Output the (X, Y) coordinate of the center of the cell containing the given text.  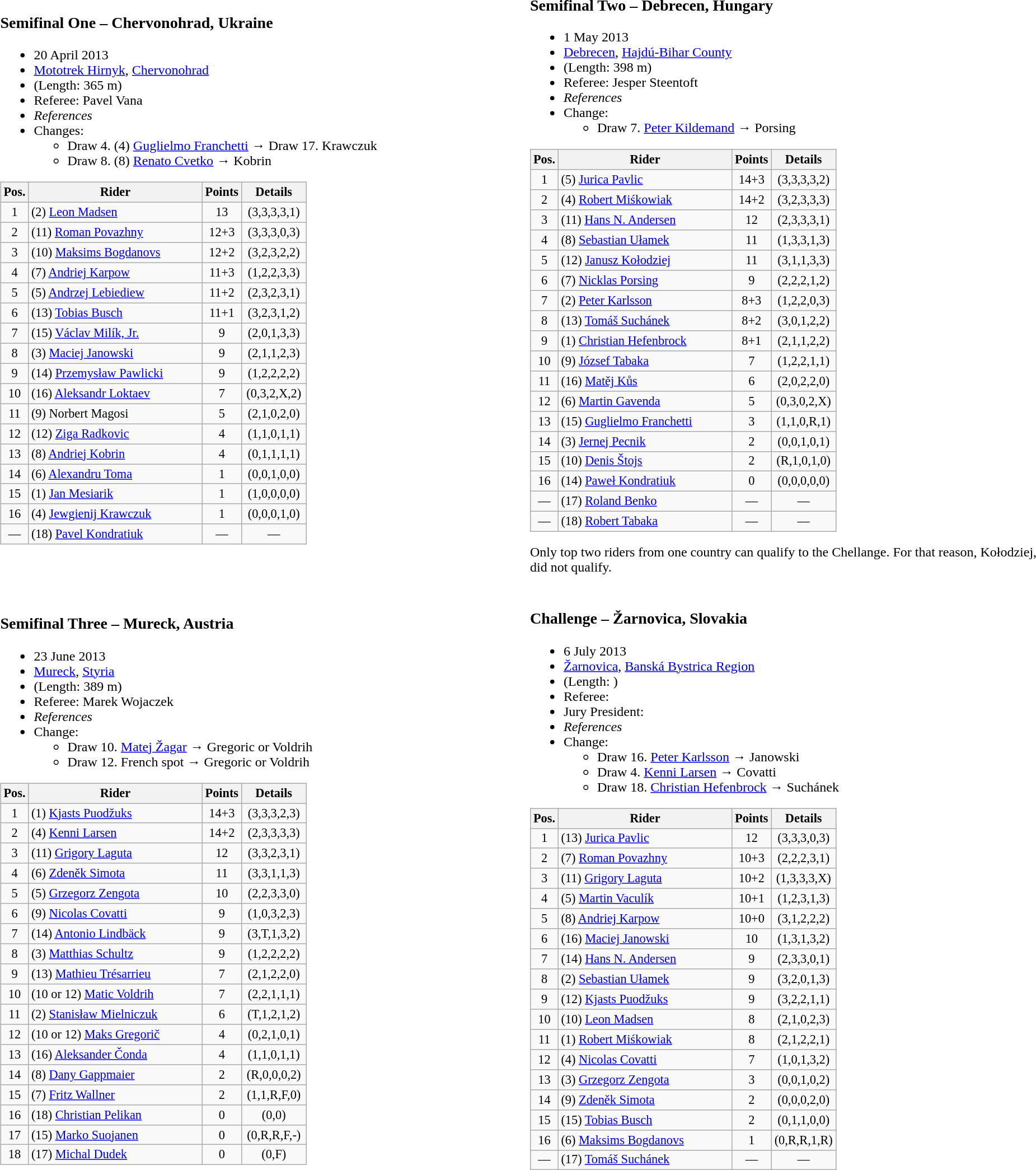
(0,1,1,0,0) (804, 1120)
(0,0,0,2,0) (804, 1099)
(1,0,0,0,0) (274, 494)
(12) Kjasts Puodžuks (645, 999)
(1,2,2,3,3) (274, 273)
(3) Matthias Schultz (115, 954)
(2) Leon Madsen (115, 213)
(R,0,0,0,2) (274, 1074)
(8) Dany Gappmaier (115, 1074)
(8) Sebastian Ułamek (645, 240)
(2) Peter Karlsson (645, 301)
(3) Jernej Pecnik (645, 441)
(1) Kjasts Puodžuks (115, 813)
(0,3,0,2,X) (804, 401)
(3,3,1,1,3) (274, 873)
(5) Martin Vaculík (645, 898)
(7) Andriej Karpow (115, 273)
10+0 (752, 919)
(1) Robert Miśkowiak (645, 1040)
(2) Sebastian Ułamek (645, 979)
(2,3,3,3,1) (804, 220)
(0,0,0,0,0) (804, 481)
(10) Maksims Bogdanovs (115, 253)
(18) Christian Pelikan (115, 1115)
(4) Kenni Larsen (115, 833)
(2,3,3,3,3) (274, 833)
18 (15, 1155)
(3,0,1,2,2) (804, 321)
(2,3,2,3,1) (274, 293)
(4) Robert Miśkowiak (645, 200)
(1,2,2,1,1) (804, 361)
(16) Aleksandr Loktaev (115, 394)
(13) Tobias Busch (115, 313)
(10) Leon Madsen (645, 1019)
8+1 (752, 341)
(1,1,R,F,0) (274, 1094)
(1,0,3,2,3) (274, 914)
(12) Ziga Radkovic (115, 434)
8+2 (752, 321)
(3,2,2,1,1) (804, 999)
(10) Denis Štojs (645, 461)
(2,2,1,1,1) (274, 994)
(0,0,1,0,0) (274, 474)
(1,3,1,3,2) (804, 939)
(1,2,2,0,3) (804, 301)
(3,T,1,3,2) (274, 934)
(2,3,3,0,1) (804, 959)
(0,3,2,X,2) (274, 394)
17 (15, 1135)
(4) Jewgienij Krawczuk (115, 514)
(3,2,3,3,3) (804, 200)
(2,2,2,3,1) (804, 858)
(16) Matěj Kůs (645, 381)
(2,1,2,2,1) (804, 1040)
(9) Zdeněk Simota (645, 1099)
(14) Paweł Kondratiuk (645, 481)
(15) Guglielmo Franchetti (645, 421)
(15) Marko Suojanen (115, 1135)
(18) Robert Tabaka (645, 522)
(9) Norbert Magosi (115, 414)
(9) Nicolas Covatti (115, 914)
(2,1,1,2,2) (804, 341)
(5) Jurica Pavlic (645, 180)
(0,0,0,1,0) (274, 514)
(0,F) (274, 1155)
(10 or 12) Matic Voldrih (115, 994)
(0,0,1,0,1) (804, 441)
(14) Przemysław Pawlicki (115, 373)
(3,3,3,3,2) (804, 180)
(16) Maciej Janowski (645, 939)
(2) Stanisław Mielniczuk (115, 1014)
(2,1,0,2,3) (804, 1019)
10+3 (752, 858)
(2,1,1,2,3) (274, 353)
(16) Aleksander Čonda (115, 1054)
(6) Maksims Bogdanovs (645, 1140)
(1,3,3,3,X) (804, 878)
(3) Grzegorz Zengota (645, 1079)
(7) Roman Povazhny (645, 858)
(0,0) (274, 1115)
(13) Mathieu Trésarrieu (115, 974)
10+2 (752, 878)
(0,R,R,F,-) (274, 1135)
(14) Hans N. Andersen (645, 959)
(2,2,2,1,2) (804, 280)
(17) Tomáš Suchánek (645, 1160)
(6) Alexandru Toma (115, 474)
(11) Roman Povazhny (115, 233)
(17) Roland Benko (645, 502)
8+3 (752, 301)
11+1 (222, 313)
(3,3,3,3,1) (274, 213)
(3,3,2,3,1) (274, 853)
(5) Andrzej Lebiediew (115, 293)
(15) Václav Milík, Jr. (115, 333)
(1) Jan Mesiarik (115, 494)
(9) József Tabaka (645, 361)
(3,1,1,3,3) (804, 260)
(8) Andriej Kobrin (115, 454)
(0,0,1,0,2) (804, 1079)
(11) Hans N. Andersen (645, 220)
(2,1,0,2,0) (274, 414)
(13) Jurica Pavlic (645, 839)
(1,0,1,3,2) (804, 1059)
(1) Christian Hefenbrock (645, 341)
(13) Tomáš Suchánek (645, 321)
12+3 (222, 233)
(14) Antonio Lindbäck (115, 934)
12+2 (222, 253)
(2,0,2,2,0) (804, 381)
(4) Nicolas Covatti (645, 1059)
(7) Fritz Wallner (115, 1094)
(3,3,3,2,3) (274, 813)
(7) Nicklas Porsing (645, 280)
(2,0,1,3,3) (274, 333)
11+3 (222, 273)
11+2 (222, 293)
(1,3,3,1,3) (804, 240)
(0,1,1,1,1) (274, 454)
(6) Martin Gavenda (645, 401)
(6) Zdeněk Simota (115, 873)
(0,R,R,1,R) (804, 1140)
(12) Janusz Kołodziej (645, 260)
(18) Pavel Kondratiuk (115, 534)
(3) Maciej Janowski (115, 353)
(10 or 12) Maks Gregorič (115, 1035)
(T,1,2,1,2) (274, 1014)
(15) Tobias Busch (645, 1120)
(3,2,3,2,2) (274, 253)
(R,1,0,1,0) (804, 461)
(2,1,2,2,0) (274, 974)
(17) Michal Dudek (115, 1155)
(1,1,0,R,1) (804, 421)
(5) Grzegorz Zengota (115, 893)
(3,2,3,1,2) (274, 313)
10+1 (752, 898)
(3,2,0,1,3) (804, 979)
(0,2,1,0,1) (274, 1035)
(3,1,2,2,2) (804, 919)
(2,2,3,3,0) (274, 893)
(1,2,3,1,3) (804, 898)
(8) Andriej Karpow (645, 919)
